Output the (x, y) coordinate of the center of the cell containing the given text.  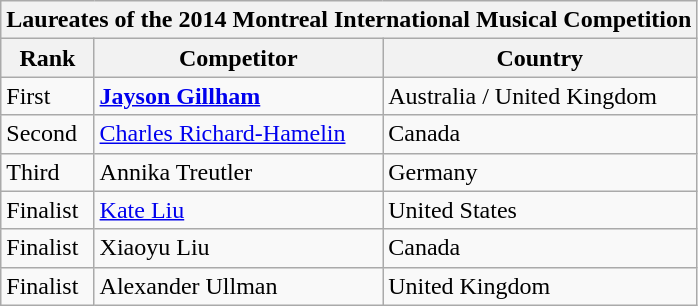
Kate Liu (238, 210)
Third (48, 172)
Xiaoyu Liu (238, 248)
Jayson Gillham (238, 96)
Annika Treutler (238, 172)
Country (540, 58)
Australia / United Kingdom (540, 96)
First (48, 96)
Germany (540, 172)
Second (48, 134)
United Kingdom (540, 286)
Laureates of the 2014 Montreal International Musical Competition (349, 20)
United States (540, 210)
Charles Richard-Hamelin (238, 134)
Alexander Ullman (238, 286)
Rank (48, 58)
Competitor (238, 58)
